Pinpoint the cell where the given text exists, returning its (x, y) midpoint coordinate. 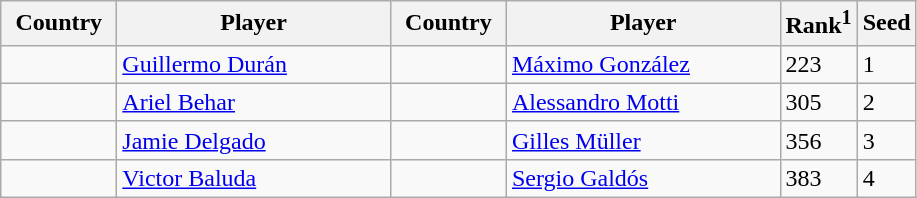
Sergio Galdós (643, 178)
356 (818, 140)
Máximo González (643, 64)
Jamie Delgado (254, 140)
Victor Baluda (254, 178)
305 (818, 102)
Guillermo Durán (254, 64)
2 (886, 102)
Rank1 (818, 24)
4 (886, 178)
383 (818, 178)
1 (886, 64)
Seed (886, 24)
Alessandro Motti (643, 102)
Gilles Müller (643, 140)
Ariel Behar (254, 102)
223 (818, 64)
3 (886, 140)
